Determine the (x, y) coordinate at the center of the cell enclosing the given text.  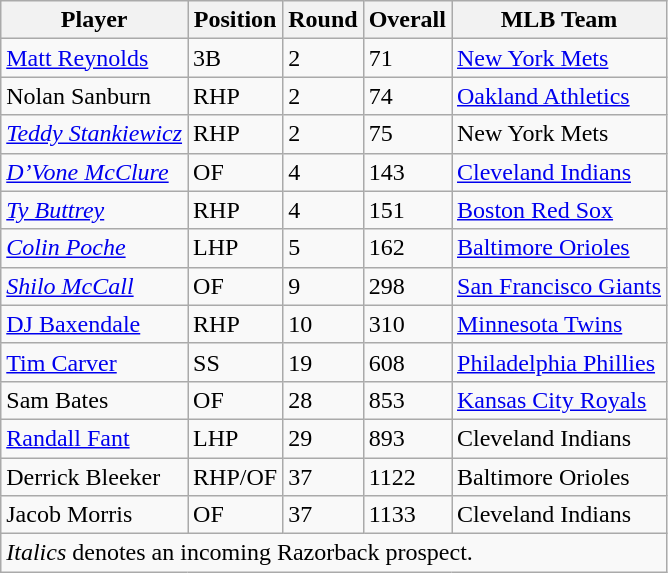
1133 (407, 515)
DJ Baxendale (94, 324)
Round (323, 20)
Matt Reynolds (94, 58)
10 (323, 324)
Teddy Stankiewicz (94, 134)
Derrick Bleeker (94, 477)
Randall Fant (94, 438)
RHP/OF (236, 477)
Philadelphia Phillies (560, 362)
75 (407, 134)
Jacob Morris (94, 515)
Tim Carver (94, 362)
298 (407, 286)
74 (407, 96)
9 (323, 286)
3B (236, 58)
Minnesota Twins (560, 324)
893 (407, 438)
Position (236, 20)
71 (407, 58)
D’Vone McClure (94, 172)
Colin Poche (94, 248)
853 (407, 400)
143 (407, 172)
28 (323, 400)
19 (323, 362)
Ty Buttrey (94, 210)
608 (407, 362)
Overall (407, 20)
Nolan Sanburn (94, 96)
MLB Team (560, 20)
151 (407, 210)
162 (407, 248)
SS (236, 362)
29 (323, 438)
Shilo McCall (94, 286)
5 (323, 248)
1122 (407, 477)
Sam Bates (94, 400)
Player (94, 20)
San Francisco Giants (560, 286)
Kansas City Royals (560, 400)
Oakland Athletics (560, 96)
310 (407, 324)
Italics denotes an incoming Razorback prospect. (334, 553)
Boston Red Sox (560, 210)
